Return [X, Y] of the center of cell containing provided text 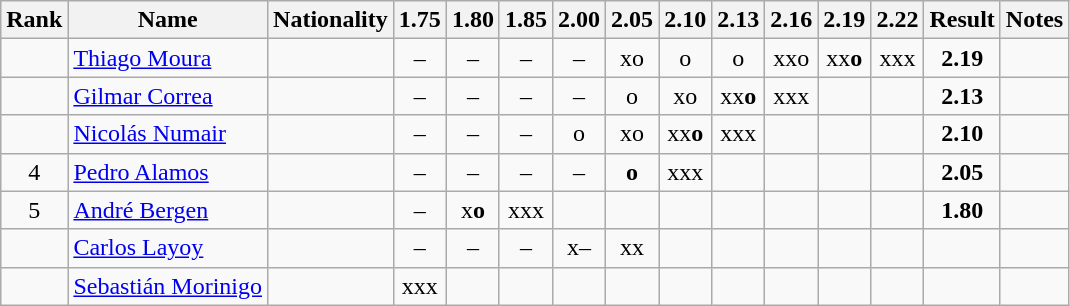
2.22 [898, 20]
Notes [1034, 20]
5 [34, 210]
1.85 [526, 20]
Nicolás Numair [168, 134]
4 [34, 172]
Sebastián Morinigo [168, 286]
1.75 [420, 20]
André Bergen [168, 210]
Carlos Layoy [168, 248]
Result [962, 20]
Rank [34, 20]
x– [578, 248]
Pedro Alamos [168, 172]
Gilmar Correa [168, 96]
2.00 [578, 20]
Thiago Moura [168, 58]
xx [632, 248]
Nationality [331, 20]
2.16 [792, 20]
Name [168, 20]
